Scan for the cell matching the given text and deliver its (X, Y) coordinate at center. 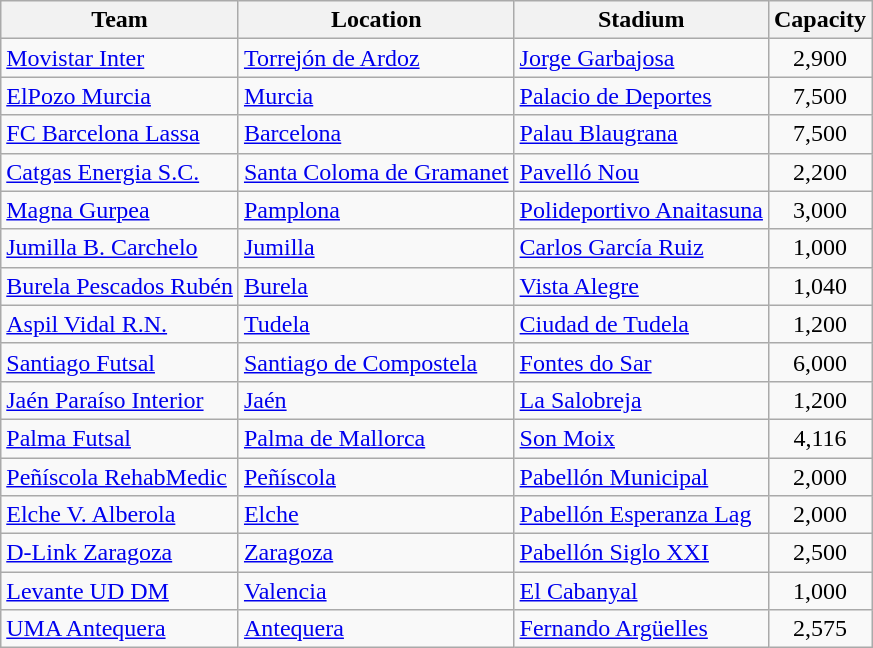
Palacio de Deportes (641, 96)
Aspil Vidal R.N. (120, 324)
Location (376, 20)
Pabellón Municipal (641, 477)
Magna Gurpea (120, 210)
Santiago de Compostela (376, 362)
2,900 (820, 58)
2,500 (820, 553)
6,000 (820, 362)
Valencia (376, 591)
1,040 (820, 286)
Elche (376, 515)
Fontes do Sar (641, 362)
Santiago Futsal (120, 362)
Peñíscola (376, 477)
Pabellón Esperanza Lag (641, 515)
Fernando Argüelles (641, 629)
2,575 (820, 629)
Palma de Mallorca (376, 438)
Antequera (376, 629)
Murcia (376, 96)
Stadium (641, 20)
Palau Blaugrana (641, 134)
Santa Coloma de Gramanet (376, 172)
Jaén (376, 400)
Barcelona (376, 134)
El Cabanyal (641, 591)
Peñíscola RehabMedic (120, 477)
D-Link Zaragoza (120, 553)
Ciudad de Tudela (641, 324)
Son Moix (641, 438)
Palma Futsal (120, 438)
4,116 (820, 438)
Team (120, 20)
Torrejón de Ardoz (376, 58)
Burela (376, 286)
Burela Pescados Rubén (120, 286)
Movistar Inter (120, 58)
Zaragoza (376, 553)
Capacity (820, 20)
Jumilla B. Carchelo (120, 248)
Vista Alegre (641, 286)
Catgas Energia S.C. (120, 172)
Levante UD DM (120, 591)
FC Barcelona Lassa (120, 134)
Pavelló Nou (641, 172)
3,000 (820, 210)
Jumilla (376, 248)
Tudela (376, 324)
Carlos García Ruiz (641, 248)
Jaén Paraíso Interior (120, 400)
Pabellón Siglo XXI (641, 553)
ElPozo Murcia (120, 96)
Polideportivo Anaitasuna (641, 210)
Pamplona (376, 210)
2,200 (820, 172)
La Salobreja (641, 400)
Jorge Garbajosa (641, 58)
UMA Antequera (120, 629)
Elche V. Alberola (120, 515)
